Detect which cell encompasses the target text, then output its [x, y] center coordinate. 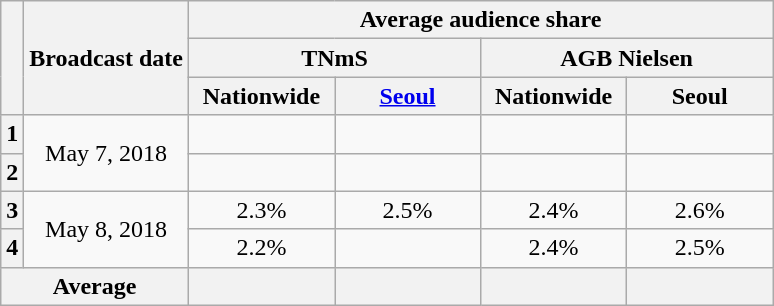
Average audience share [480, 20]
1 [12, 134]
4 [12, 248]
2.3% [261, 210]
2 [12, 172]
Average [95, 286]
Broadcast date [106, 58]
2.2% [261, 248]
TNmS [334, 58]
May 8, 2018 [106, 229]
May 7, 2018 [106, 153]
3 [12, 210]
2.6% [700, 210]
AGB Nielsen [627, 58]
